Output the (X, Y) coordinate of the center of the cell containing the given text.  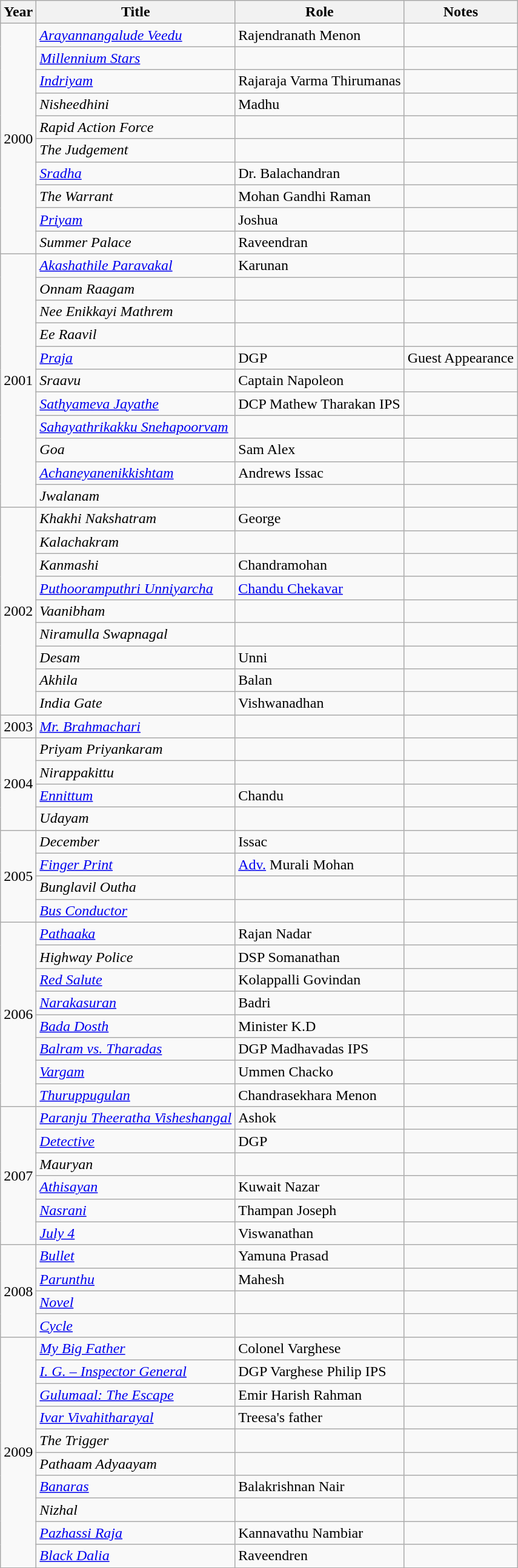
Cycle (136, 1325)
DGP Varghese Philip IPS (320, 1371)
Issac (320, 842)
Nee Enikkayi Mathrem (136, 312)
Desam (136, 657)
Viswanathan (320, 1233)
DSP Somanathan (320, 957)
Kalachakram (136, 542)
Novel (136, 1302)
Narakasuran (136, 1003)
Khakhi Nakshatram (136, 519)
December (136, 842)
Badri (320, 1003)
Priyam Priyankaram (136, 749)
2008 (18, 1291)
Kolappalli Govindan (320, 980)
Pazhassi Raja (136, 1533)
Onnam Raagam (136, 289)
Chandu (320, 796)
Emir Harish Rahman (320, 1394)
Udayam (136, 819)
Yamuna Prasad (320, 1256)
Achaneyanenikkishtam (136, 473)
Treesa's father (320, 1418)
Rapid Action Force (136, 127)
Sraavu (136, 381)
Mohan Gandhi Raman (320, 196)
Nasrani (136, 1210)
Nizhal (136, 1510)
2007 (18, 1176)
Madhu (320, 104)
Nisheedhini (136, 104)
2000 (18, 139)
George (320, 519)
Guest Appearance (460, 358)
Raveendren (320, 1556)
Bullet (136, 1256)
2009 (18, 1452)
Mr. Brahmachari (136, 726)
Millennium Stars (136, 58)
Ee Raavil (136, 335)
Arayannangalude Veedu (136, 35)
2006 (18, 1014)
Rajaraja Varma Thirumanas (320, 81)
2002 (18, 611)
Dr. Balachandran (320, 173)
Pathaaka (136, 934)
Ummen Chacko (320, 1072)
DGP Madhavadas IPS (320, 1049)
India Gate (136, 703)
Vaanibham (136, 611)
Sradha (136, 173)
Akashathile Paravakal (136, 265)
Bus Conductor (136, 911)
Kuwait Nazar (320, 1187)
2001 (18, 380)
Chandrasekhara Menon (320, 1095)
Ivar Vivahitharayal (136, 1418)
Niramulla Swapnagal (136, 634)
Bada Dosth (136, 1026)
Athisayan (136, 1187)
Sam Alex (320, 450)
Captain Napoleon (320, 381)
Pathaam Adyaayam (136, 1464)
Chandramohan (320, 565)
Vishwanadhan (320, 703)
Balram vs. Tharadas (136, 1049)
Karunan (320, 265)
July 4 (136, 1233)
2004 (18, 784)
Joshua (320, 219)
Indriyam (136, 81)
Nirappakittu (136, 772)
Minister K.D (320, 1026)
Ennittum (136, 796)
The Warrant (136, 196)
Raveendran (320, 242)
Balakrishnan Nair (320, 1487)
Bunglavil Outha (136, 888)
Year (18, 12)
Ashok (320, 1118)
Praja (136, 358)
Highway Police (136, 957)
Banaras (136, 1487)
Sathyameva Jayathe (136, 404)
Goa (136, 450)
Parunthu (136, 1279)
Kanmashi (136, 565)
My Big Father (136, 1348)
Black Dalia (136, 1556)
Gulumaal: The Escape (136, 1394)
Title (136, 12)
The Trigger (136, 1441)
Akhila (136, 680)
Finger Print (136, 865)
Mauryan (136, 1164)
Jwalanam (136, 496)
Notes (460, 12)
Priyam (136, 219)
Puthooramputhri Unniyarcha (136, 588)
2005 (18, 876)
DCP Mathew Tharakan IPS (320, 404)
Thuruppugulan (136, 1095)
Red Salute (136, 980)
Thampan Joseph (320, 1210)
I. G. – Inspector General (136, 1371)
Mahesh (320, 1279)
Rajan Nadar (320, 934)
Detective (136, 1141)
The Judgement (136, 150)
Chandu Chekavar (320, 588)
Andrews Issac (320, 473)
Summer Palace (136, 242)
Sahayathrikakku Snehapoorvam (136, 427)
2003 (18, 726)
Balan (320, 680)
Adv. Murali Mohan (320, 865)
Paranju Theeratha Visheshangal (136, 1118)
Rajendranath Menon (320, 35)
Vargam (136, 1072)
Colonel Varghese (320, 1348)
Kannavathu Nambiar (320, 1533)
Unni (320, 657)
Role (320, 12)
